From the cell containing the given text, extract its center point as [x, y] coordinate. 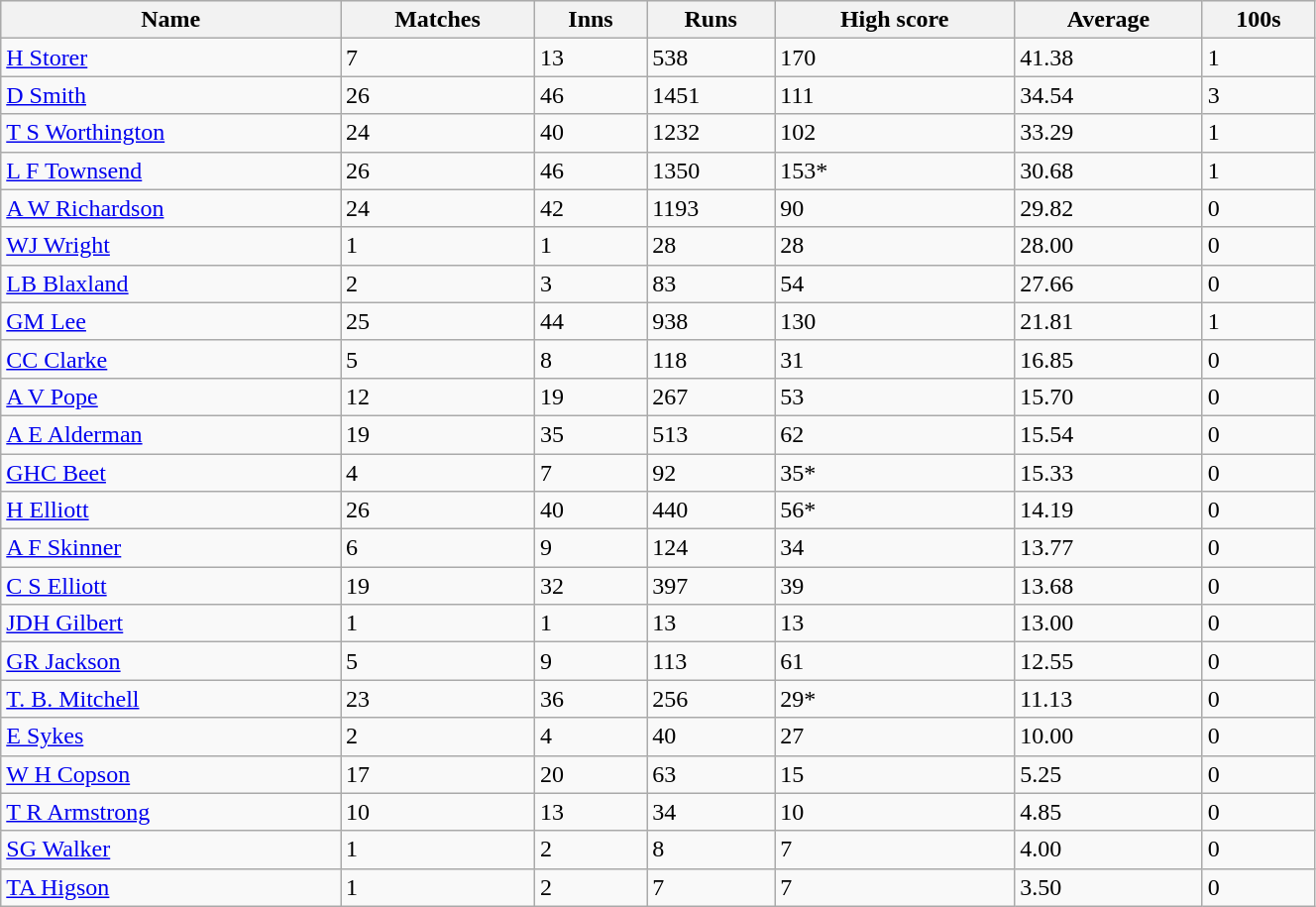
GR Jackson [170, 661]
Average [1109, 20]
A E Alderman [170, 434]
H Storer [170, 57]
A W Richardson [170, 208]
13.00 [1109, 624]
90 [895, 208]
61 [895, 661]
15 [895, 774]
5.25 [1109, 774]
T. B. Mitchell [170, 699]
Runs [712, 20]
1350 [712, 170]
440 [712, 510]
28.00 [1109, 246]
A V Pope [170, 397]
13.77 [1109, 548]
W H Copson [170, 774]
4.00 [1109, 850]
15.54 [1109, 434]
25 [438, 321]
1451 [712, 95]
63 [712, 774]
6 [438, 548]
130 [895, 321]
Inns [591, 20]
118 [712, 359]
100s [1259, 20]
WJ Wright [170, 246]
13.68 [1109, 586]
938 [712, 321]
39 [895, 586]
397 [712, 586]
T R Armstrong [170, 812]
23 [438, 699]
56* [895, 510]
16.85 [1109, 359]
41.38 [1109, 57]
20 [591, 774]
83 [712, 283]
C S Elliott [170, 586]
A F Skinner [170, 548]
CC Clarke [170, 359]
53 [895, 397]
29* [895, 699]
Matches [438, 20]
D Smith [170, 95]
267 [712, 397]
15.33 [1109, 473]
36 [591, 699]
34.54 [1109, 95]
21.81 [1109, 321]
L F Townsend [170, 170]
Name [170, 20]
27 [895, 737]
42 [591, 208]
33.29 [1109, 133]
153* [895, 170]
54 [895, 283]
44 [591, 321]
170 [895, 57]
111 [895, 95]
3.50 [1109, 887]
17 [438, 774]
29.82 [1109, 208]
TA Higson [170, 887]
GHC Beet [170, 473]
92 [712, 473]
1232 [712, 133]
124 [712, 548]
35* [895, 473]
32 [591, 586]
538 [712, 57]
JDH Gilbert [170, 624]
4.85 [1109, 812]
H Elliott [170, 510]
SG Walker [170, 850]
30.68 [1109, 170]
15.70 [1109, 397]
256 [712, 699]
11.13 [1109, 699]
LB Blaxland [170, 283]
62 [895, 434]
513 [712, 434]
GM Lee [170, 321]
113 [712, 661]
31 [895, 359]
12 [438, 397]
High score [895, 20]
10.00 [1109, 737]
27.66 [1109, 283]
14.19 [1109, 510]
1193 [712, 208]
T S Worthington [170, 133]
35 [591, 434]
E Sykes [170, 737]
12.55 [1109, 661]
102 [895, 133]
